Identify which cell holds the provided text, then report its [x, y] central coordinate. 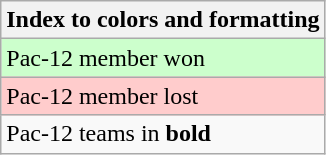
Pac-12 teams in bold [163, 134]
Pac-12 member lost [163, 96]
Pac-12 member won [163, 58]
Index to colors and formatting [163, 20]
